Determine the [x, y] coordinate at the center of the cell enclosing the given text.  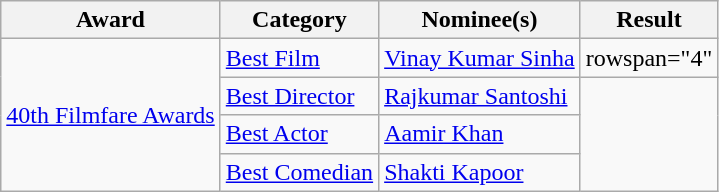
Best Comedian [299, 172]
Vinay Kumar Sinha [480, 58]
Category [299, 20]
Nominee(s) [480, 20]
Best Film [299, 58]
Best Actor [299, 134]
Rajkumar Santoshi [480, 96]
Shakti Kapoor [480, 172]
Result [649, 20]
Aamir Khan [480, 134]
rowspan="4" [649, 58]
40th Filmfare Awards [110, 115]
Best Director [299, 96]
Award [110, 20]
